Locate the cell with the specified text and output its (X, Y) center coordinate. 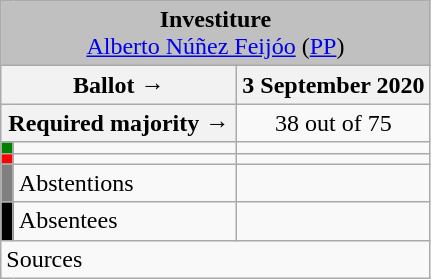
38 out of 75 (334, 123)
Required majority → (119, 123)
3 September 2020 (334, 85)
Absentees (125, 221)
Abstentions (125, 183)
InvestitureAlberto Núñez Feijóo (PP) (216, 34)
Ballot → (119, 85)
Sources (216, 259)
